Detect which cell encompasses the target text, then output its (X, Y) center coordinate. 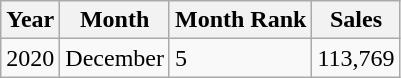
113,769 (356, 58)
Month (115, 20)
2020 (30, 58)
Year (30, 20)
December (115, 58)
Sales (356, 20)
Month Rank (240, 20)
5 (240, 58)
